Determine the [x, y] coordinate at the center of the cell enclosing the given text.  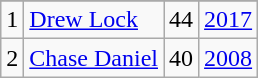
40 [182, 58]
Chase Daniel [94, 58]
44 [182, 20]
Drew Lock [94, 20]
1 [12, 20]
2017 [228, 20]
2 [12, 58]
2008 [228, 58]
